Locate the cell with the specified text and output its (x, y) center coordinate. 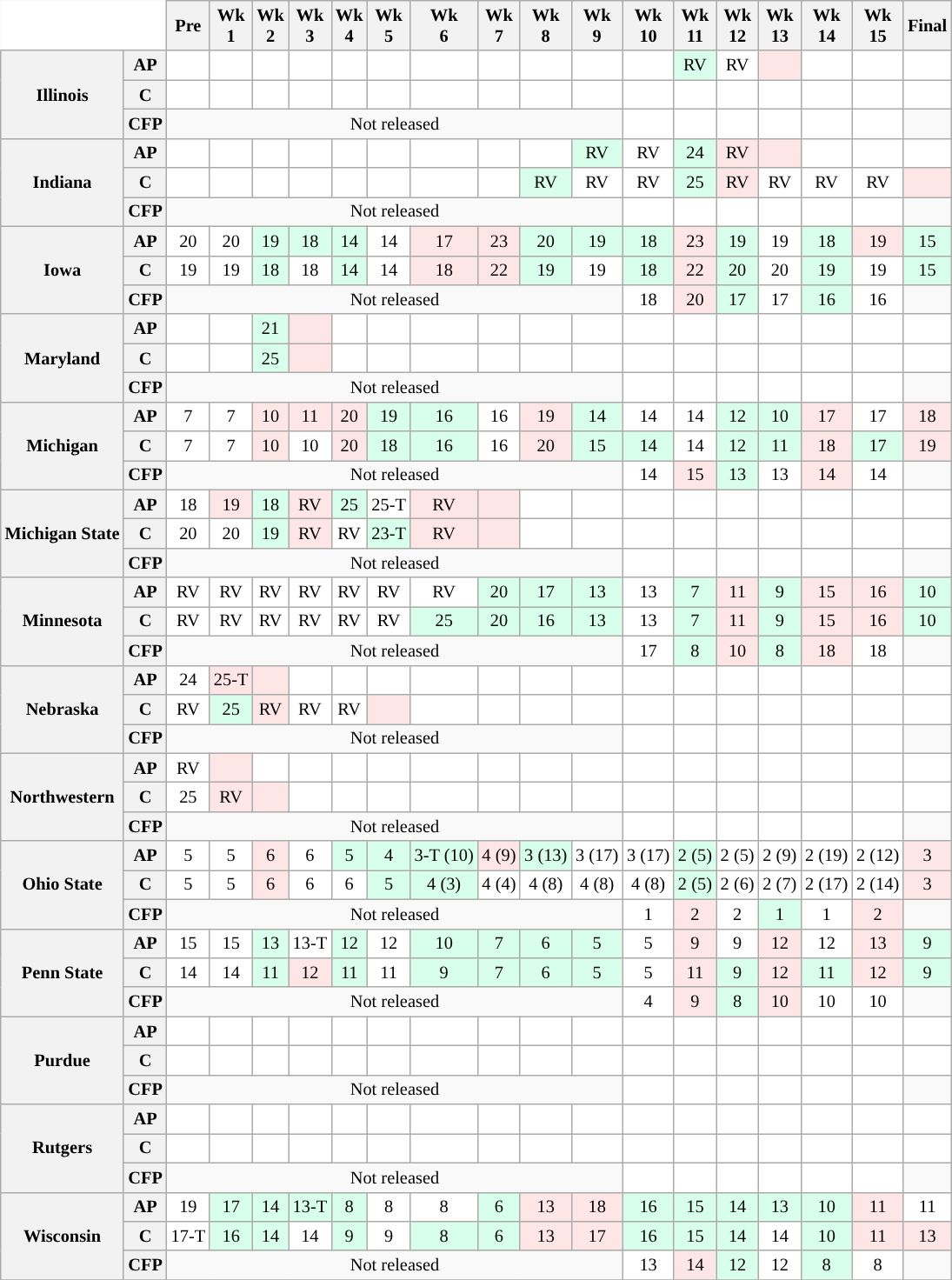
2 (17) (826, 884)
Wk6 (444, 25)
2 (12) (878, 856)
Wk15 (878, 25)
Maryland (63, 358)
Nebraska (63, 710)
Wk13 (779, 25)
Wk14 (826, 25)
Wk12 (737, 25)
Wk4 (350, 25)
Indiana (63, 183)
Rutgers (63, 1148)
23-T (388, 533)
2 (19) (826, 856)
Wk9 (596, 25)
Iowa (63, 270)
Wk10 (649, 25)
Wk5 (388, 25)
Wk8 (546, 25)
Ohio State (63, 885)
Pre (188, 25)
Wk3 (310, 25)
Final (927, 25)
2 (7) (779, 884)
4 (9) (499, 856)
Wk11 (696, 25)
Northwestern (63, 797)
2 (14) (878, 884)
3-T (10) (444, 856)
21 (270, 329)
4 (4) (499, 884)
17-T (188, 1236)
Illinois (63, 94)
Wisconsin (63, 1237)
Wk2 (270, 25)
Michigan State (63, 534)
Penn State (63, 972)
Minnesota (63, 621)
Wk7 (499, 25)
2 (9) (779, 856)
Michigan (63, 445)
Purdue (63, 1061)
3 (13) (546, 856)
2 (6) (737, 884)
Wk1 (231, 25)
4 (3) (444, 884)
